Return the (x, y) coordinate for the center point of the cell that contains the specified text.  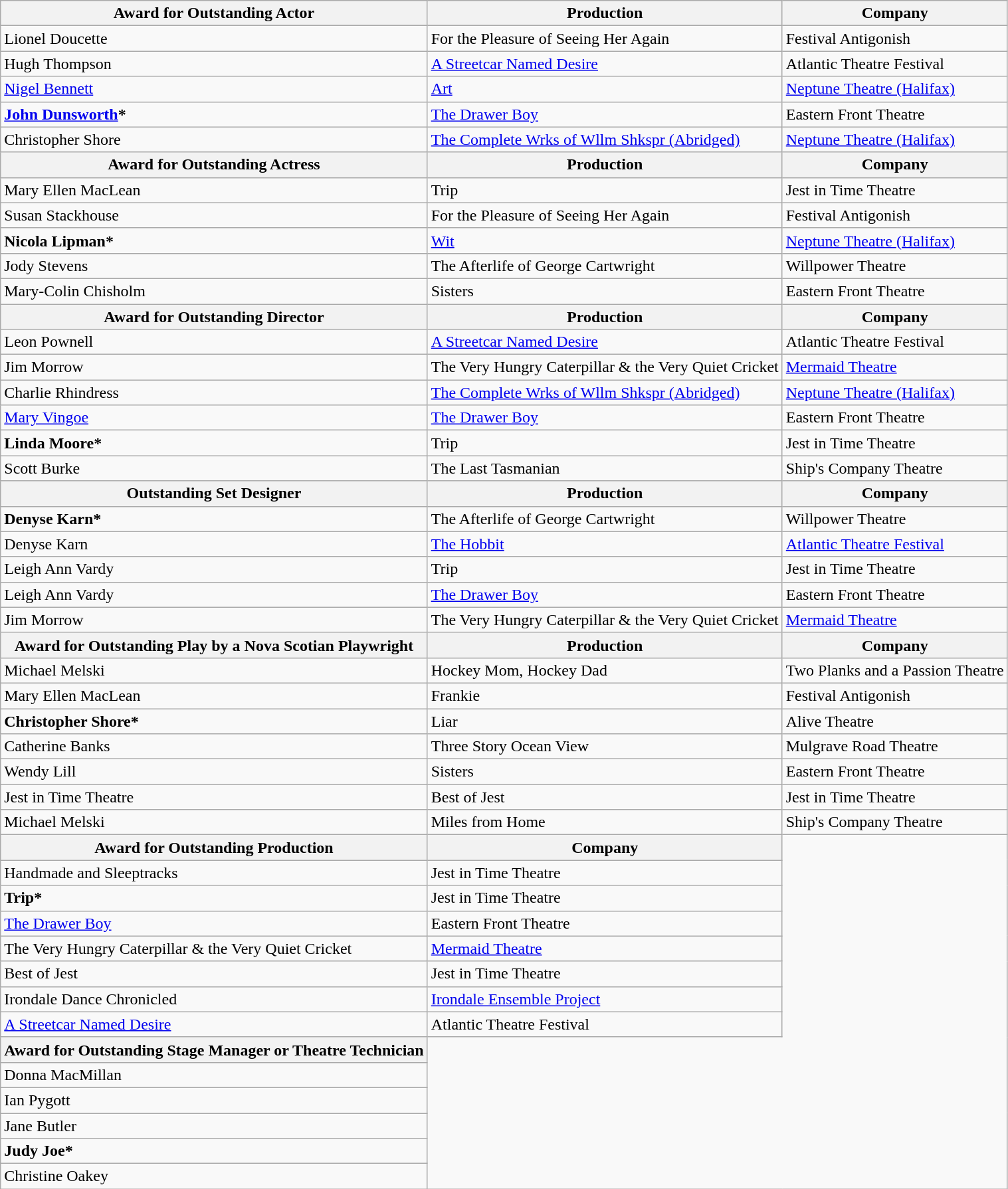
Donna MacMillan (214, 1075)
Susan Stackhouse (214, 215)
Ian Pygott (214, 1100)
Jody Stevens (214, 266)
Frankie (605, 695)
Leon Pownell (214, 342)
Art (605, 89)
Wendy Lill (214, 772)
Christopher Shore* (214, 721)
Mulgrave Road Theatre (894, 747)
Christine Oakey (214, 1176)
Judy Joe* (214, 1151)
Alive Theatre (894, 721)
Miles from Home (605, 822)
Lionel Doucette (214, 39)
Award for Outstanding Stage Manager or Theatre Technician (214, 1050)
Award for Outstanding Play by a Nova Scotian Playwright (214, 645)
Outstanding Set Designer (214, 494)
Denyse Karn* (214, 519)
Mary-Colin Chisholm (214, 291)
Award for Outstanding Director (214, 317)
Jane Butler (214, 1126)
John Dunsworth* (214, 114)
Hugh Thompson (214, 64)
Hockey Mom, Hockey Dad (605, 670)
Award for Outstanding Actor (214, 13)
Award for Outstanding Actress (214, 165)
Nicola Lipman* (214, 240)
Three Story Ocean View (605, 747)
Nigel Bennett (214, 89)
Trip* (214, 898)
The Last Tasmanian (605, 468)
Charlie Rhindress (214, 393)
Handmade and Sleeptracks (214, 873)
Mary Vingoe (214, 418)
Christopher Shore (214, 139)
Irondale Ensemble Project (605, 999)
Liar (605, 721)
Scott Burke (214, 468)
Irondale Dance Chronicled (214, 999)
Award for Outstanding Production (214, 848)
Linda Moore* (214, 443)
Catherine Banks (214, 747)
Denyse Karn (214, 544)
Wit (605, 240)
Two Planks and a Passion Theatre (894, 670)
The Hobbit (605, 544)
